Scan for the cell matching the given text and deliver its [x, y] coordinate at center. 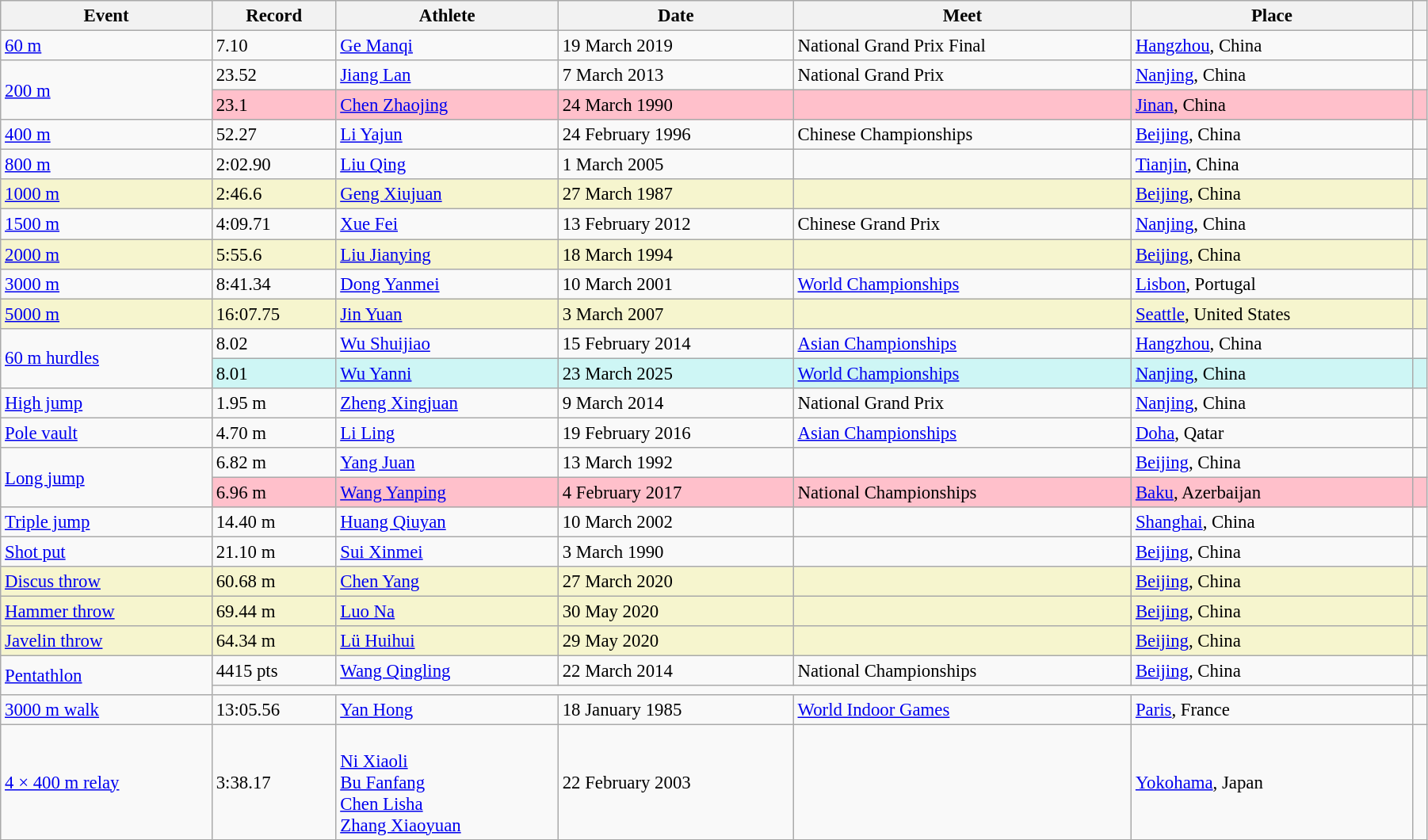
Li Ling [447, 433]
Xue Fei [447, 224]
24 February 1996 [675, 135]
30 May 2020 [675, 612]
60 m hurdles [106, 358]
1.95 m [273, 403]
13 March 1992 [675, 463]
1 March 2005 [675, 165]
9 March 2014 [675, 403]
2:46.6 [273, 194]
Wang Qingling [447, 671]
19 March 2019 [675, 46]
Hammer throw [106, 612]
3000 m walk [106, 709]
Wu Shuijiao [447, 343]
60.68 m [273, 582]
10 March 2002 [675, 522]
Wang Yanping [447, 492]
52.27 [273, 135]
Place [1273, 16]
21.10 m [273, 552]
7.10 [273, 46]
Paris, France [1273, 709]
Wu Yanni [447, 373]
7 March 2013 [675, 75]
5000 m [106, 314]
Ge Manqi [447, 46]
Athlete [447, 16]
Chinese Grand Prix [962, 224]
Chen Zhaojing [447, 105]
Zheng Xingjuan [447, 403]
Tianjin, China [1273, 165]
60 m [106, 46]
World Indoor Games [962, 709]
3 March 1990 [675, 552]
23 March 2025 [675, 373]
18 January 1985 [675, 709]
3:38.17 [273, 782]
27 March 1987 [675, 194]
High jump [106, 403]
Yokohama, Japan [1273, 782]
Sui Xinmei [447, 552]
Lü Huihui [447, 641]
27 March 2020 [675, 582]
18 March 1994 [675, 254]
400 m [106, 135]
Huang Qiuyan [447, 522]
22 March 2014 [675, 671]
Doha, Qatar [1273, 433]
Long jump [106, 477]
National Grand Prix Final [962, 46]
4 February 2017 [675, 492]
1000 m [106, 194]
Liu Qing [447, 165]
Pole vault [106, 433]
Record [273, 16]
Baku, Azerbaijan [1273, 492]
Jiang Lan [447, 75]
13 February 2012 [675, 224]
8.01 [273, 373]
Javelin throw [106, 641]
13:05.56 [273, 709]
10 March 2001 [675, 284]
Event [106, 16]
800 m [106, 165]
Pentathlon [106, 675]
Luo Na [447, 612]
Discus throw [106, 582]
4415 pts [273, 671]
8.02 [273, 343]
2000 m [106, 254]
15 February 2014 [675, 343]
Seattle, United States [1273, 314]
Date [675, 16]
Geng Xiujuan [447, 194]
22 February 2003 [675, 782]
Meet [962, 16]
23.1 [273, 105]
Chen Yang [447, 582]
69.44 m [273, 612]
4 × 400 m relay [106, 782]
200 m [106, 90]
24 March 1990 [675, 105]
1500 m [106, 224]
3 March 2007 [675, 314]
23.52 [273, 75]
16:07.75 [273, 314]
Triple jump [106, 522]
64.34 m [273, 641]
6.82 m [273, 463]
Li Yajun [447, 135]
Shanghai, China [1273, 522]
Ni XiaoliBu FanfangChen LishaZhang Xiaoyuan [447, 782]
19 February 2016 [675, 433]
Chinese Championships [962, 135]
8:41.34 [273, 284]
6.96 m [273, 492]
Yan Hong [447, 709]
Yang Juan [447, 463]
29 May 2020 [675, 641]
4.70 m [273, 433]
Dong Yanmei [447, 284]
4:09.71 [273, 224]
2:02.90 [273, 165]
Lisbon, Portugal [1273, 284]
Jinan, China [1273, 105]
Liu Jianying [447, 254]
Jin Yuan [447, 314]
5:55.6 [273, 254]
Shot put [106, 552]
14.40 m [273, 522]
3000 m [106, 284]
